Locate the cell with the specified text and output its (X, Y) center coordinate. 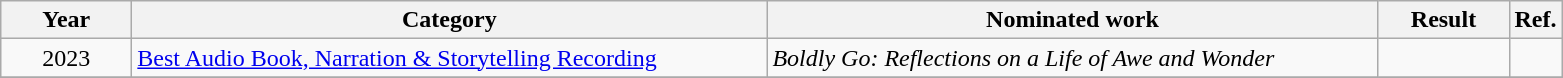
Ref. (1536, 20)
Best Audio Book, Narration & Storytelling Recording (450, 58)
Nominated work (1072, 20)
Boldly Go: Reflections on a Life of Awe and Wonder (1072, 58)
2023 (66, 58)
Year (66, 20)
Category (450, 20)
Result (1444, 20)
